Return the (X, Y) coordinate for the center point of the cell that contains the specified text.  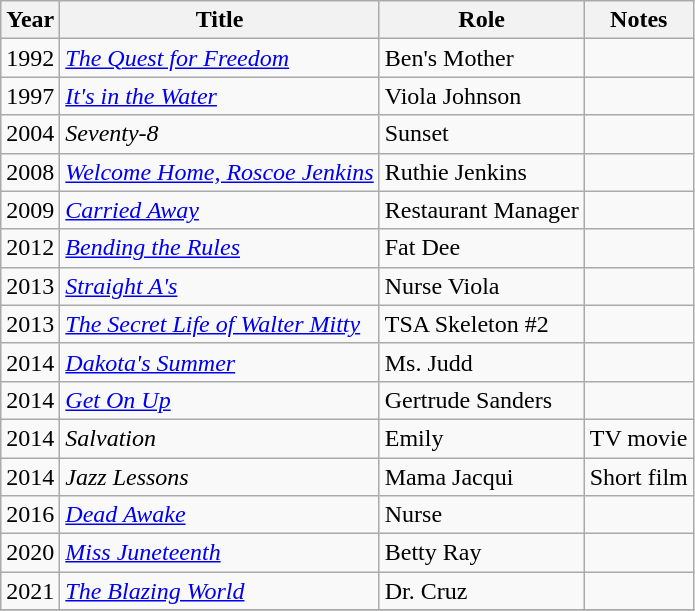
It's in the Water (220, 96)
Sunset (482, 134)
The Blazing World (220, 591)
2016 (30, 515)
Viola Johnson (482, 96)
Mama Jacqui (482, 477)
Nurse Viola (482, 286)
Jazz Lessons (220, 477)
2004 (30, 134)
Carried Away (220, 210)
2009 (30, 210)
Betty Ray (482, 553)
Seventy-8 (220, 134)
Fat Dee (482, 248)
2012 (30, 248)
2008 (30, 172)
Role (482, 20)
Dr. Cruz (482, 591)
TV movie (638, 438)
Salvation (220, 438)
Gertrude Sanders (482, 400)
TSA Skeleton #2 (482, 324)
1992 (30, 58)
2021 (30, 591)
Emily (482, 438)
Ruthie Jenkins (482, 172)
The Quest for Freedom (220, 58)
Dead Awake (220, 515)
Ms. Judd (482, 362)
The Secret Life of Walter Mitty (220, 324)
Ben's Mother (482, 58)
2020 (30, 553)
Nurse (482, 515)
1997 (30, 96)
Get On Up (220, 400)
Bending the Rules (220, 248)
Welcome Home, Roscoe Jenkins (220, 172)
Straight A's (220, 286)
Miss Juneteenth (220, 553)
Short film (638, 477)
Dakota's Summer (220, 362)
Restaurant Manager (482, 210)
Title (220, 20)
Year (30, 20)
Notes (638, 20)
